Determine the (x, y) coordinate at the center of the cell enclosing the given text.  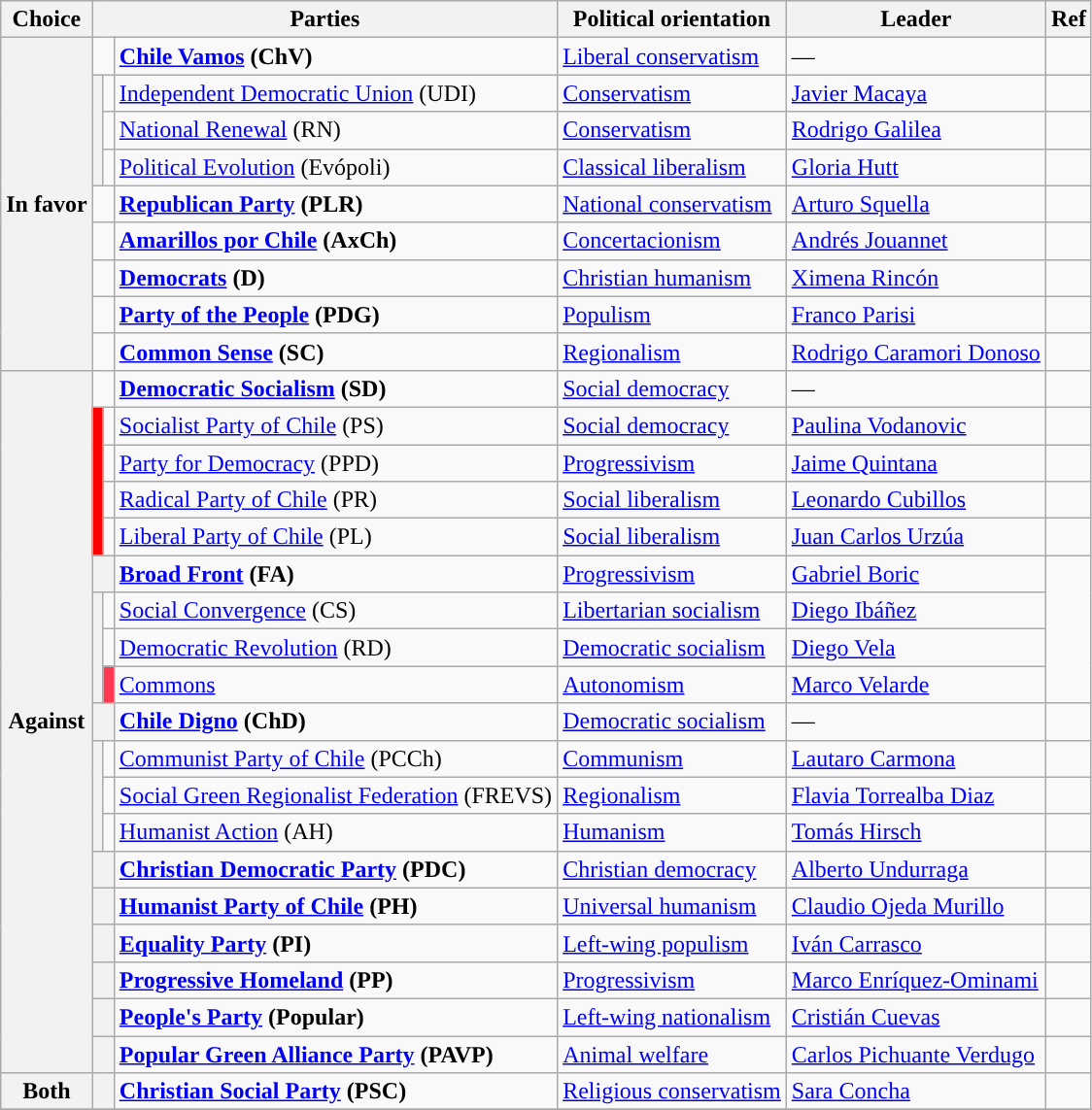
Political orientation (672, 19)
Marco Enríquez-Ominami (915, 980)
Party for Democracy (PPD) (335, 463)
Christian Social Party (PSC) (335, 1092)
Progressive Homeland (PP) (335, 980)
Leonardo Cubillos (915, 500)
Parties (324, 19)
Radical Party of Chile (PR) (335, 500)
Animal welfare (672, 1054)
Carlos Pichuante Verdugo (915, 1054)
Cristián Cuevas (915, 1017)
Republican Party (PLR) (335, 204)
Commons (335, 685)
Equality Party (PI) (335, 943)
Autonomism (672, 685)
Liberal Party of Chile (PL) (335, 537)
Amarillos por Chile (AxCh) (335, 241)
Concertacionism (672, 241)
Choice (47, 19)
Ximena Rincón (915, 278)
Left-wing nationalism (672, 1017)
Juan Carlos Urzúa (915, 537)
Javier Macaya (915, 93)
Leader (915, 19)
Social Convergence (CS) (335, 611)
Communist Party of Chile (PCCh) (335, 758)
Iván Carrasco (915, 943)
In favor (47, 204)
Broad Front (FA) (335, 574)
Christian democracy (672, 869)
Alberto Undurraga (915, 869)
Arturo Squella (915, 204)
Paulina Vodanovic (915, 425)
Diego Vela (915, 648)
Common Sense (SC) (335, 352)
National Renewal (RN) (335, 130)
Populism (672, 315)
People's Party (Popular) (335, 1017)
Franco Parisi (915, 315)
Rodrigo Galilea (915, 130)
National conservatism (672, 204)
Communism (672, 758)
Sara Concha (915, 1092)
Flavia Torrealba Diaz (915, 795)
Andrés Jouannet (915, 241)
Liberal conservatism (672, 56)
Gabriel Boric (915, 574)
Christian Democratic Party (PDC) (335, 869)
Popular Green Alliance Party (PAVP) (335, 1054)
Religious conservatism (672, 1092)
Both (47, 1092)
Universal humanism (672, 906)
Humanist Action (AH) (335, 832)
Humanism (672, 832)
Tomás Hirsch (915, 832)
Claudio Ojeda Murillo (915, 906)
Chile Digno (ChD) (335, 722)
Lautaro Carmona (915, 758)
Rodrigo Caramori Donoso (915, 352)
Against (47, 721)
Democratic Socialism (SD) (335, 388)
Libertarian socialism (672, 611)
Party of the People (PDG) (335, 315)
Ref (1069, 19)
Jaime Quintana (915, 463)
Democrats (D) (335, 278)
Diego Ibáñez (915, 611)
Left-wing populism (672, 943)
Christian humanism (672, 278)
Gloria Hutt (915, 167)
Democratic Revolution (RD) (335, 648)
Chile Vamos (ChV) (335, 56)
Marco Velarde (915, 685)
Political Evolution (Evópoli) (335, 167)
Independent Democratic Union (UDI) (335, 93)
Classical liberalism (672, 167)
Social Green Regionalist Federation (FREVS) (335, 795)
Socialist Party of Chile (PS) (335, 425)
Humanist Party of Chile (PH) (335, 906)
